Extract the (X, Y) coordinate from the center of the cell holding the provided text.  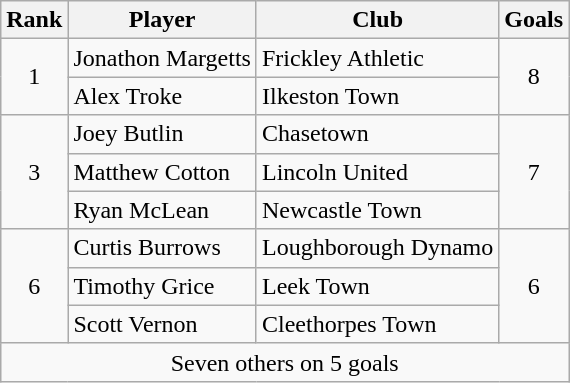
7 (534, 172)
Curtis Burrows (162, 248)
Matthew Cotton (162, 172)
8 (534, 77)
Timothy Grice (162, 286)
1 (34, 77)
Goals (534, 20)
Jonathon Margetts (162, 58)
Rank (34, 20)
3 (34, 172)
Leek Town (377, 286)
Newcastle Town (377, 210)
Player (162, 20)
Frickley Athletic (377, 58)
Ilkeston Town (377, 96)
Cleethorpes Town (377, 324)
Chasetown (377, 134)
Scott Vernon (162, 324)
Joey Butlin (162, 134)
Alex Troke (162, 96)
Loughborough Dynamo (377, 248)
Lincoln United (377, 172)
Seven others on 5 goals (285, 362)
Club (377, 20)
Ryan McLean (162, 210)
